Search for the cell housing the specified text and yield its (x, y) center coordinate. 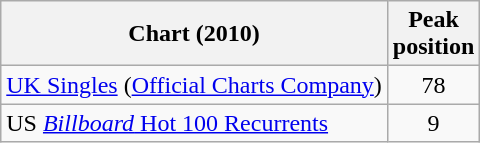
9 (433, 123)
UK Singles (Official Charts Company) (194, 85)
US Billboard Hot 100 Recurrents (194, 123)
Peakposition (433, 34)
Chart (2010) (194, 34)
78 (433, 85)
